Identify which cell holds the provided text, then report its [X, Y] central coordinate. 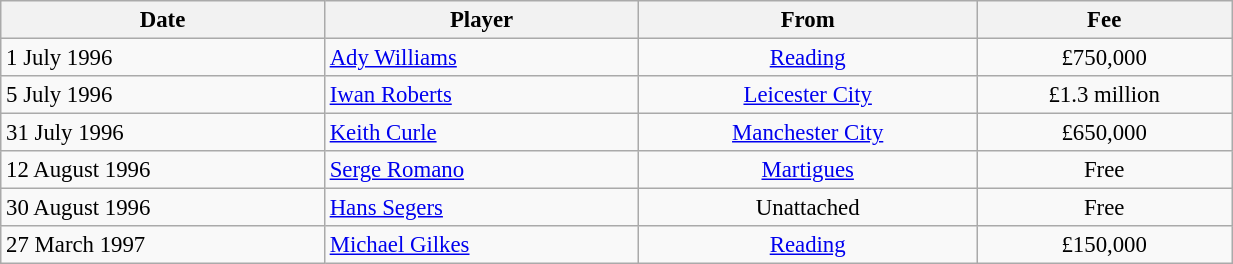
27 March 1997 [163, 245]
£750,000 [1104, 58]
Fee [1104, 20]
Martigues [808, 170]
Ady Williams [481, 58]
Player [481, 20]
12 August 1996 [163, 170]
30 August 1996 [163, 208]
£650,000 [1104, 133]
Serge Romano [481, 170]
Date [163, 20]
£150,000 [1104, 245]
Leicester City [808, 95]
Manchester City [808, 133]
From [808, 20]
1 July 1996 [163, 58]
Iwan Roberts [481, 95]
Unattached [808, 208]
£1.3 million [1104, 95]
Keith Curle [481, 133]
5 July 1996 [163, 95]
31 July 1996 [163, 133]
Hans Segers [481, 208]
Michael Gilkes [481, 245]
